Determine the [X, Y] coordinate at the center of the cell enclosing the given text.  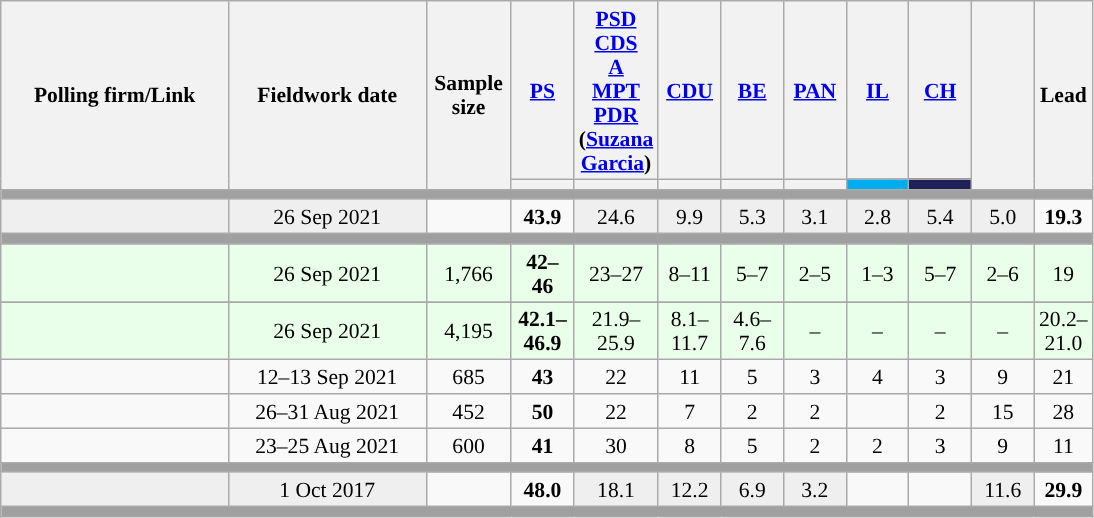
685 [468, 377]
48.0 [542, 490]
19 [1064, 273]
5.0 [1002, 217]
5.3 [752, 217]
600 [468, 445]
2–6 [1002, 273]
8 [690, 445]
12.2 [690, 490]
PSDCDSAMPTPDR(Suzana Garcia) [616, 90]
IL [878, 90]
12–13 Sep 2021 [327, 377]
42.1–46.9 [542, 331]
6.9 [752, 490]
5.4 [940, 217]
23–25 Aug 2021 [327, 445]
28 [1064, 411]
43.9 [542, 217]
18.1 [616, 490]
42–46 [542, 273]
3.2 [816, 490]
15 [1002, 411]
2–5 [816, 273]
Sample size [468, 95]
CH [940, 90]
Fieldwork date [327, 95]
41 [542, 445]
8–11 [690, 273]
CDU [690, 90]
29.9 [1064, 490]
1–3 [878, 273]
BE [752, 90]
2.8 [878, 217]
7 [690, 411]
21.9–25.9 [616, 331]
30 [616, 445]
20.2–21.0 [1064, 331]
24.6 [616, 217]
1,766 [468, 273]
43 [542, 377]
452 [468, 411]
4,195 [468, 331]
23–27 [616, 273]
4 [878, 377]
PS [542, 90]
21 [1064, 377]
9.9 [690, 217]
26–31 Aug 2021 [327, 411]
4.6–7.6 [752, 331]
1 Oct 2017 [327, 490]
PAN [816, 90]
8.1–11.7 [690, 331]
Polling firm/Link [115, 95]
50 [542, 411]
Lead [1064, 95]
19.3 [1064, 217]
3.1 [816, 217]
11.6 [1002, 490]
